Return the [x, y] coordinate for the center point of the cell that contains the specified text.  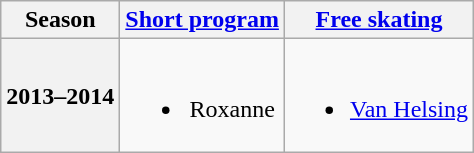
Roxanne [202, 96]
Season [60, 20]
Short program [202, 20]
2013–2014 [60, 96]
Free skating [378, 20]
Van Helsing [378, 96]
